For the text-containing cell, return its midpoint in [X, Y] coordinate format. 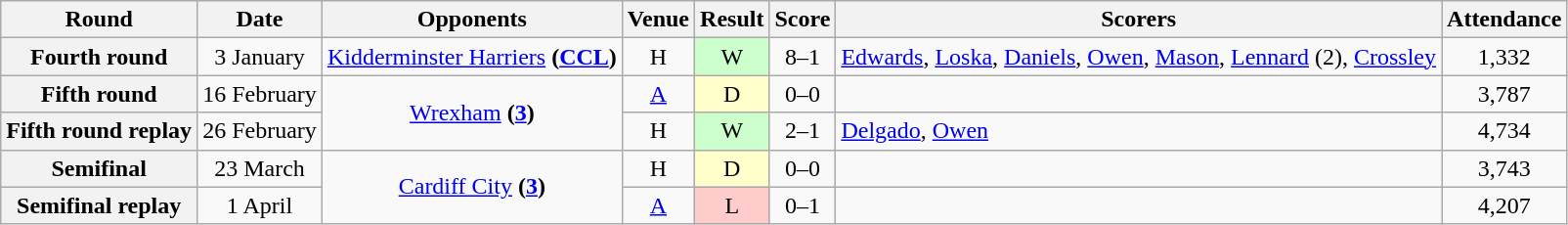
Semifinal replay [100, 205]
Edwards, Loska, Daniels, Owen, Mason, Lennard (2), Crossley [1139, 57]
0–1 [803, 205]
Opponents [471, 20]
3,787 [1504, 94]
L [732, 205]
Kidderminster Harriers (CCL) [471, 57]
Fifth round replay [100, 131]
8–1 [803, 57]
4,734 [1504, 131]
Fourth round [100, 57]
2–1 [803, 131]
3 January [260, 57]
Cardiff City (3) [471, 187]
1 April [260, 205]
Fifth round [100, 94]
Wrexham (3) [471, 112]
Attendance [1504, 20]
Venue [658, 20]
Scorers [1139, 20]
Semifinal [100, 168]
Delgado, Owen [1139, 131]
Date [260, 20]
1,332 [1504, 57]
4,207 [1504, 205]
Round [100, 20]
16 February [260, 94]
3,743 [1504, 168]
Result [732, 20]
26 February [260, 131]
23 March [260, 168]
Score [803, 20]
